Return the [X, Y] coordinate for the center point of the cell that contains the specified text.  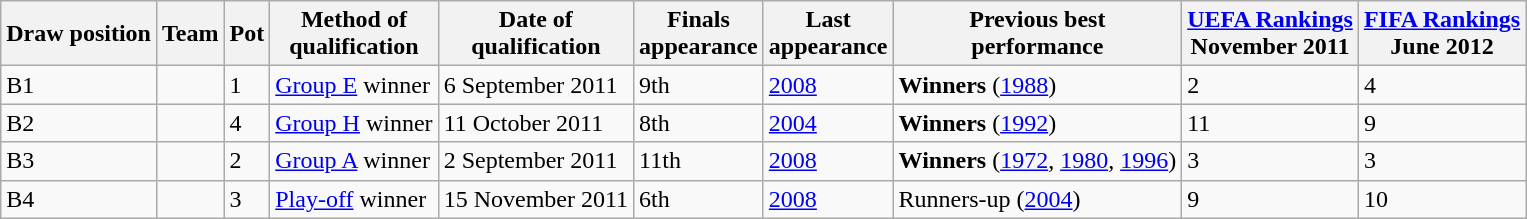
UEFA RankingsNovember 2011 [1270, 34]
2 September 2011 [536, 161]
Runners-up (2004) [1038, 199]
Lastappearance [828, 34]
Previous bestperformance [1038, 34]
Group H winner [354, 123]
B2 [79, 123]
9th [699, 85]
10 [1442, 199]
Group E winner [354, 85]
B3 [79, 161]
B4 [79, 199]
Group A winner [354, 161]
11 [1270, 123]
6 September 2011 [536, 85]
Method ofqualification [354, 34]
Date ofqualification [536, 34]
6th [699, 199]
Winners (1972, 1980, 1996) [1038, 161]
Play-off winner [354, 199]
FIFA RankingsJune 2012 [1442, 34]
Pot [247, 34]
Winners (1988) [1038, 85]
15 November 2011 [536, 199]
B1 [79, 85]
Finalsappearance [699, 34]
Team [190, 34]
8th [699, 123]
1 [247, 85]
11th [699, 161]
2004 [828, 123]
Draw position [79, 34]
11 October 2011 [536, 123]
Winners (1992) [1038, 123]
